For the text-containing cell, return its midpoint in [X, Y] coordinate format. 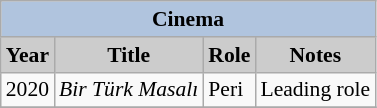
Year [28, 55]
Role [229, 55]
Cinema [188, 19]
2020 [28, 90]
Bir Türk Masalı [128, 90]
Title [128, 55]
Leading role [315, 90]
Notes [315, 55]
Peri [229, 90]
